Extract the [x, y] coordinate from the center of the cell holding the provided text.  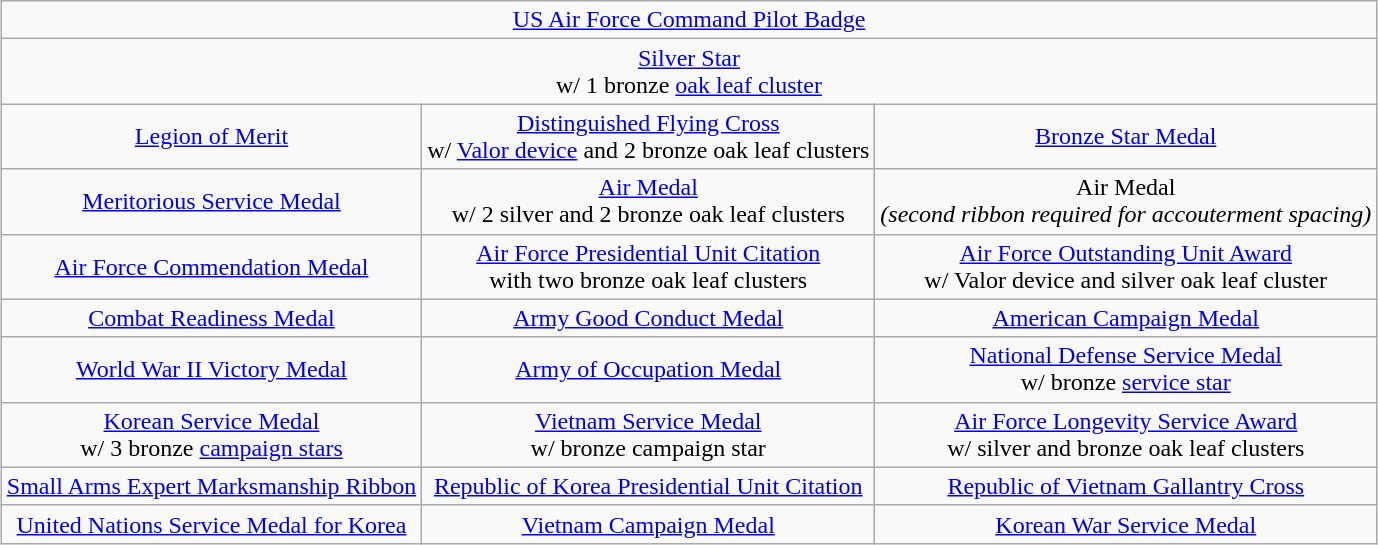
Bronze Star Medal [1126, 136]
Korean War Service Medal [1126, 524]
National Defense Service Medalw/ bronze service star [1126, 370]
American Campaign Medal [1126, 318]
Korean Service Medalw/ 3 bronze campaign stars [211, 434]
Small Arms Expert Marksmanship Ribbon [211, 486]
United Nations Service Medal for Korea [211, 524]
Army of Occupation Medal [648, 370]
Air Force Commendation Medal [211, 266]
Silver Starw/ 1 bronze oak leaf cluster [688, 72]
Air Medalw/ 2 silver and 2 bronze oak leaf clusters [648, 202]
Army Good Conduct Medal [648, 318]
Distinguished Flying Crossw/ Valor device and 2 bronze oak leaf clusters [648, 136]
Vietnam Campaign Medal [648, 524]
Republic of Vietnam Gallantry Cross [1126, 486]
Meritorious Service Medal [211, 202]
Vietnam Service Medalw/ bronze campaign star [648, 434]
Air Force Longevity Service Awardw/ silver and bronze oak leaf clusters [1126, 434]
Air Medal(second ribbon required for accouterment spacing) [1126, 202]
Air Force Outstanding Unit Awardw/ Valor device and silver oak leaf cluster [1126, 266]
Combat Readiness Medal [211, 318]
Air Force Presidential Unit Citationwith two bronze oak leaf clusters [648, 266]
Legion of Merit [211, 136]
World War II Victory Medal [211, 370]
US Air Force Command Pilot Badge [688, 20]
Republic of Korea Presidential Unit Citation [648, 486]
